For the text-containing cell, return its midpoint in [X, Y] coordinate format. 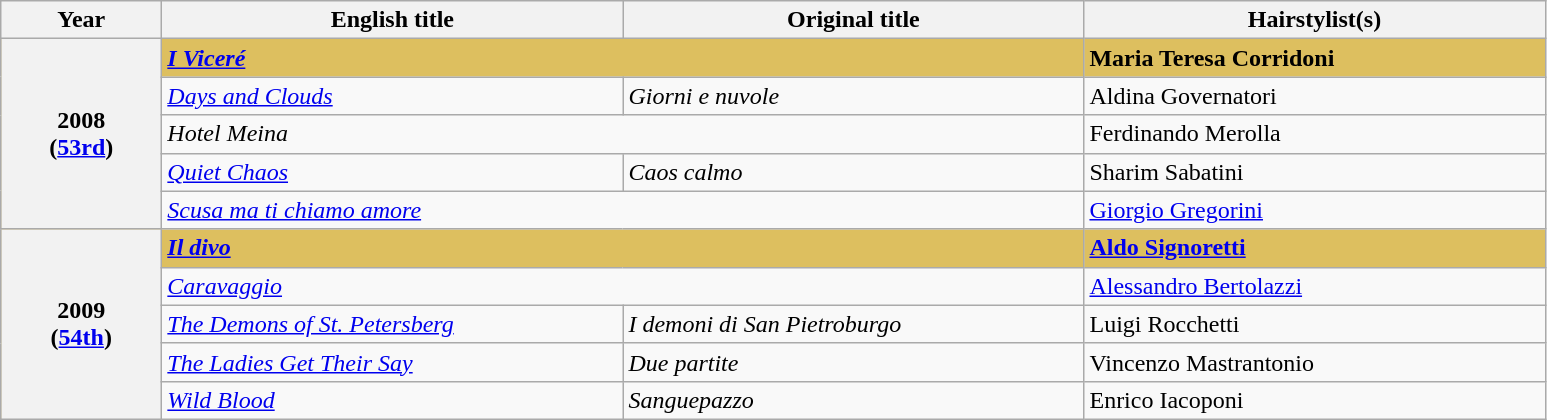
Wild Blood [392, 400]
Sanguepazzo [854, 400]
Vincenzo Mastrantonio [1314, 362]
Hotel Meina [623, 134]
I demoni di San Pietroburgo [854, 324]
English title [392, 20]
Luigi Rocchetti [1314, 324]
The Ladies Get Their Say [392, 362]
2008(53rd) [82, 134]
Giorgio Gregorini [1314, 210]
Alessandro Bertolazzi [1314, 286]
The Demons of St. Petersberg [392, 324]
Ferdinando Merolla [1314, 134]
Days and Clouds [392, 96]
Caos calmo [854, 172]
Caravaggio [623, 286]
Sharim Sabatini [1314, 172]
Giorni e nuvole [854, 96]
Maria Teresa Corridoni [1314, 58]
I Viceré [623, 58]
Quiet Chaos [392, 172]
Enrico Iacoponi [1314, 400]
Aldo Signoretti [1314, 248]
Year [82, 20]
2009(54th) [82, 324]
Aldina Governatori [1314, 96]
Il divo [623, 248]
Original title [854, 20]
Hairstylist(s) [1314, 20]
Due partite [854, 362]
Scusa ma ti chiamo amore [623, 210]
